For the text-containing cell, return its midpoint in (x, y) coordinate format. 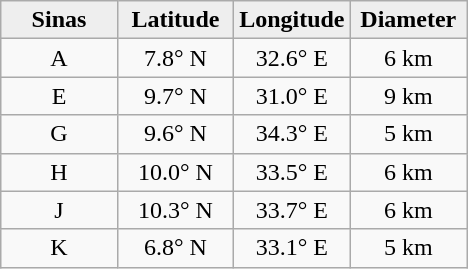
9.6° N (175, 134)
34.3° E (292, 134)
H (59, 172)
E (59, 96)
A (59, 58)
31.0° E (292, 96)
9.7° N (175, 96)
10.3° N (175, 210)
Longitude (292, 20)
32.6° E (292, 58)
Latitude (175, 20)
9 km (408, 96)
33.5° E (292, 172)
Sinas (59, 20)
33.7° E (292, 210)
G (59, 134)
33.1° E (292, 248)
J (59, 210)
K (59, 248)
Diameter (408, 20)
7.8° N (175, 58)
10.0° N (175, 172)
6.8° N (175, 248)
